Return [x, y] of the center of cell containing provided text 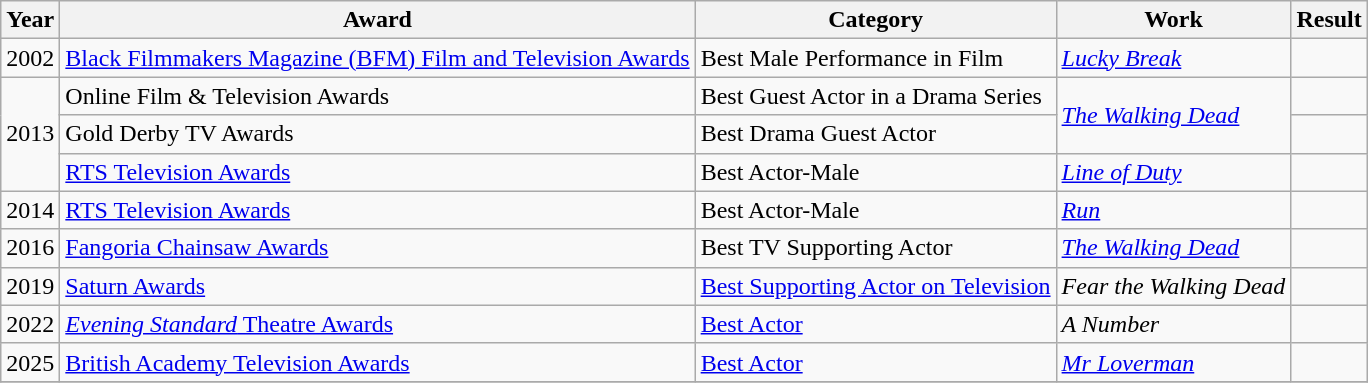
2016 [30, 248]
Evening Standard Theatre Awards [378, 324]
Award [378, 20]
Line of Duty [1174, 172]
Best Male Performance in Film [876, 58]
2022 [30, 324]
2002 [30, 58]
Category [876, 20]
Run [1174, 210]
Online Film & Television Awards [378, 96]
A Number [1174, 324]
Black Filmmakers Magazine (BFM) Film and Television Awards [378, 58]
Best TV Supporting Actor [876, 248]
2025 [30, 362]
Lucky Break [1174, 58]
Best Drama Guest Actor [876, 134]
British Academy Television Awards [378, 362]
2014 [30, 210]
Saturn Awards [378, 286]
Best Supporting Actor on Television [876, 286]
Year [30, 20]
2019 [30, 286]
Fangoria Chainsaw Awards [378, 248]
Gold Derby TV Awards [378, 134]
Result [1329, 20]
Work [1174, 20]
Fear the Walking Dead [1174, 286]
2013 [30, 134]
Mr Loverman [1174, 362]
Best Guest Actor in a Drama Series [876, 96]
